Locate the cell with the specified text and output its (X, Y) center coordinate. 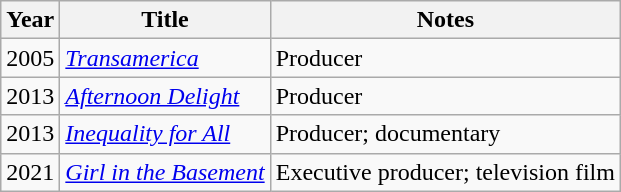
Title (165, 20)
Notes (445, 20)
Transamerica (165, 58)
Afternoon Delight (165, 96)
Executive producer; television film (445, 172)
Girl in the Basement (165, 172)
2005 (30, 58)
Producer; documentary (445, 134)
Inequality for All (165, 134)
Year (30, 20)
2021 (30, 172)
